Return [X, Y] of the center of cell containing provided text 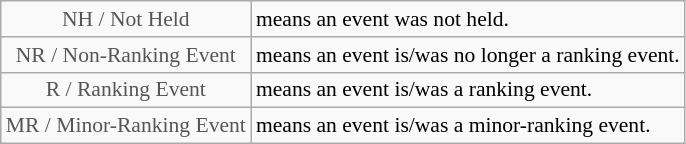
NR / Non-Ranking Event [126, 55]
R / Ranking Event [126, 90]
means an event is/was a ranking event. [468, 90]
MR / Minor-Ranking Event [126, 126]
NH / Not Held [126, 19]
means an event is/was no longer a ranking event. [468, 55]
means an event was not held. [468, 19]
means an event is/was a minor-ranking event. [468, 126]
